Pinpoint the cell where the given text exists, returning its [x, y] midpoint coordinate. 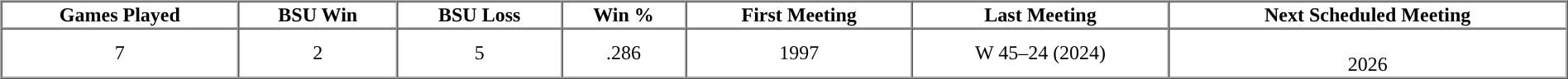
7 [121, 53]
W 45–24 (2024) [1040, 53]
Win % [624, 15]
First Meeting [799, 15]
Next Scheduled Meeting [1368, 15]
Last Meeting [1040, 15]
.286 [624, 53]
BSU Loss [480, 15]
2 [318, 53]
BSU Win [318, 15]
2026 [1368, 53]
Games Played [121, 15]
5 [480, 53]
1997 [799, 53]
